Provide the (X, Y) coordinate of the cell's center where the given text is located.  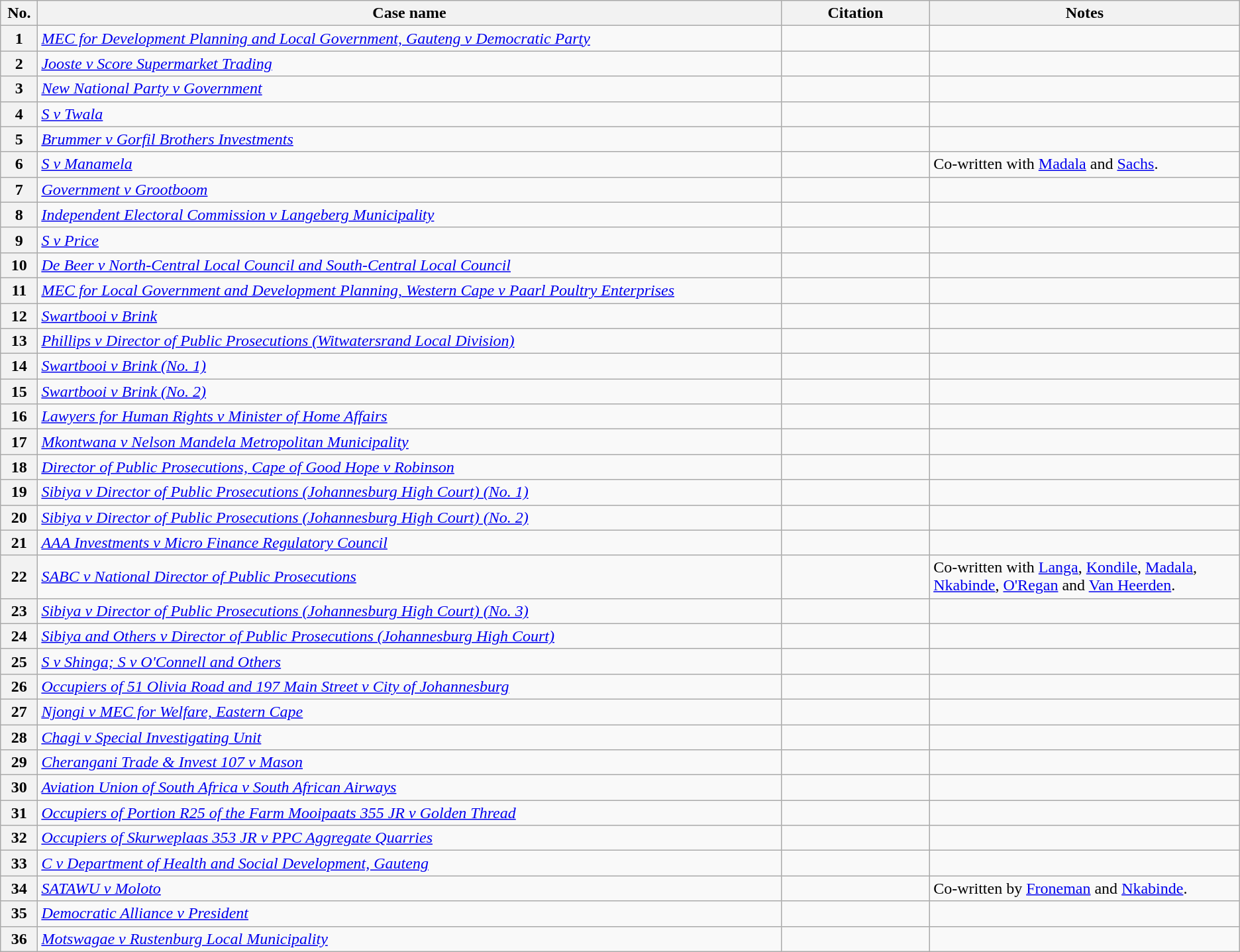
30 (19, 788)
20 (19, 517)
Independent Electoral Commission v Langeberg Municipality (409, 215)
5 (19, 139)
S v Manamela (409, 164)
18 (19, 467)
S v Twala (409, 114)
Occupiers of Skurweplaas 353 JR v PPC Aggregate Quarries (409, 838)
7 (19, 189)
24 (19, 636)
35 (19, 914)
15 (19, 392)
Swartbooi v Brink (No. 2) (409, 392)
21 (19, 543)
Sibiya v Director of Public Prosecutions (Johannesburg High Court) (No. 1) (409, 492)
Lawyers for Human Rights v Minister of Home Affairs (409, 417)
Sibiya v Director of Public Prosecutions (Johannesburg High Court) (No. 3) (409, 611)
36 (19, 939)
2 (19, 64)
11 (19, 290)
26 (19, 686)
Sibiya and Others v Director of Public Prosecutions (Johannesburg High Court) (409, 636)
Njongi v MEC for Welfare, Eastern Cape (409, 712)
Brummer v Gorfil Brothers Investments (409, 139)
Motswagae v Rustenburg Local Municipality (409, 939)
31 (19, 813)
Government v Grootboom (409, 189)
19 (19, 492)
1 (19, 38)
Co-written with Madala and Sachs. (1085, 164)
25 (19, 661)
29 (19, 763)
Swartbooi v Brink (409, 316)
Occupiers of Portion R25 of the Farm Mooipaats 355 JR v Golden Thread (409, 813)
Phillips v Director of Public Prosecutions (Witwatersrand Local Division) (409, 341)
8 (19, 215)
27 (19, 712)
S v Price (409, 240)
Occupiers of 51 Olivia Road and 197 Main Street v City of Johannesburg (409, 686)
22 (19, 576)
Case name (409, 13)
12 (19, 316)
SABC v National Director of Public Prosecutions (409, 576)
Jooste v Score Supermarket Trading (409, 64)
Director of Public Prosecutions, Cape of Good Hope v Robinson (409, 467)
Co-written by Froneman and Nkabinde. (1085, 888)
3 (19, 89)
MEC for Development Planning and Local Government, Gauteng v Democratic Party (409, 38)
Chagi v Special Investigating Unit (409, 737)
4 (19, 114)
23 (19, 611)
No. (19, 13)
32 (19, 838)
6 (19, 164)
Sibiya v Director of Public Prosecutions (Johannesburg High Court) (No. 2) (409, 517)
SATAWU v Moloto (409, 888)
28 (19, 737)
C v Department of Health and Social Development, Gauteng (409, 863)
13 (19, 341)
17 (19, 442)
Swartbooi v Brink (No. 1) (409, 366)
Democratic Alliance v President (409, 914)
Co-written with Langa, Kondile, Madala, Nkabinde, O'Regan and Van Heerden. (1085, 576)
Aviation Union of South Africa v South African Airways (409, 788)
De Beer v North-Central Local Council and South-Central Local Council (409, 265)
AAA Investments v Micro Finance Regulatory Council (409, 543)
34 (19, 888)
Mkontwana v Nelson Mandela Metropolitan Municipality (409, 442)
Citation (855, 13)
33 (19, 863)
Notes (1085, 13)
14 (19, 366)
S v Shinga; S v O'Connell and Others (409, 661)
Cherangani Trade & Invest 107 v Mason (409, 763)
10 (19, 265)
9 (19, 240)
16 (19, 417)
New National Party v Government (409, 89)
MEC for Local Government and Development Planning, Western Cape v Paarl Poultry Enterprises (409, 290)
